Capture the cell that displays the provided text and extract its [x, y] central coordinate. 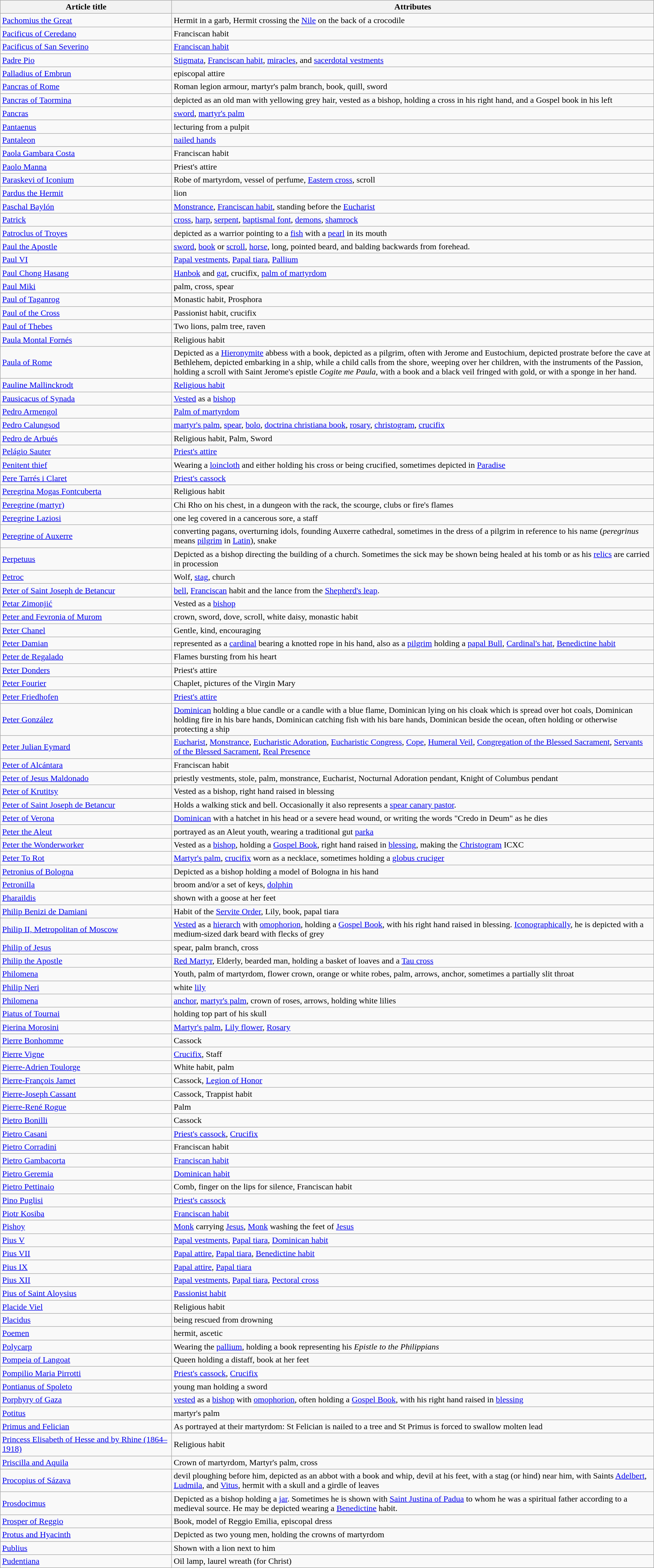
Pere Tarrés i Claret [86, 478]
Pancras of Rome [86, 87]
lecturing from a pulpit [413, 127]
Peter de Regalado [86, 657]
Flames bursting from his heart [413, 657]
Pierre-Joseph Cassant [86, 1094]
depicted as an old man with yellowing grey hair, vested as a bishop, holding a cross in his right hand, and a Gospel book in his left [413, 100]
Priscilla and Aquila [86, 1462]
Habit of the Servite Order, Lily, book, papal tiara [413, 911]
Papal vestments, Papal tiara, Dominican habit [413, 1240]
Patroclus of Troyes [86, 233]
lion [413, 193]
Peter and Fevronia of Murom [86, 617]
Martyr's palm, Lily flower, Rosary [413, 1027]
As portrayed at their martyrdom: St Felician is nailed to a tree and St Primus is forced to swallow molten lead [413, 1426]
Hermit in a garb, Hermit crossing the Nile on the back of a crocodile [413, 20]
Pius V [86, 1240]
Peter the Wonderworker [86, 845]
sword, martyr's palm [413, 113]
Patrick [86, 220]
Palladius of Embrun [86, 73]
crown, sword, dove, scroll, white daisy, monastic habit [413, 617]
Philip Neri [86, 987]
Peter of Jesus Maldonado [86, 778]
Wolf, stag, church [413, 577]
episcopal attire [413, 73]
Pino Puglisi [86, 1200]
Cassock, Legion of Honor [413, 1080]
Passionist habit, crucifix [413, 313]
Peter of Verona [86, 818]
Pierina Morosini [86, 1027]
Pelágio Sauter [86, 452]
Depicted as two young men, holding the crowns of martyrdom [413, 1534]
Monk carrying Jesus, Monk washing the feet of Jesus [413, 1227]
Robe of martyrdom, vessel of perfume, Eastern cross, scroll [413, 180]
Queen holding a distaff, book at her feet [413, 1360]
cross, harp, serpent, baptismal font, demons, shamrock [413, 220]
depicted as a warrior pointing to a fish with a pearl in its mouth [413, 233]
Cassock, Trappist habit [413, 1094]
Peter Fourier [86, 683]
Publius [86, 1548]
White habit, palm [413, 1067]
Two lions, palm tree, raven [413, 326]
Vested as a bishop, holding a Gospel Book, right hand raised in blessing, making the Christogram ICXC [413, 845]
hermit, ascetic [413, 1333]
Martyr's palm, crucifix worn as a necklace, sometimes holding a globus cruciger [413, 858]
Papal vestments, Papal tiara, Pectoral cross [413, 1280]
Crown of martyrdom, Martyr's palm, cross [413, 1462]
white lily [413, 987]
Article title [86, 7]
Book, model of Reggio Emilia, episcopal dress [413, 1521]
bell, Franciscan habit and the lance from the Shepherd's leap. [413, 590]
Pedro de Arbués [86, 438]
Peregrina Mogas Fontcuberta [86, 492]
Princess Elisabeth of Hesse and by Rhine (1864–1918) [86, 1445]
young man holding a sword [413, 1387]
Palm [413, 1107]
Peregrine (martyr) [86, 505]
being rescued from drowning [413, 1320]
Wearing the pallium, holding a book representing his Epistle to the Philippians [413, 1347]
Padre Pio [86, 60]
Peter To Rot [86, 858]
Peter of Krutitsy [86, 792]
palm, cross, spear [413, 286]
Shown with a lion next to him [413, 1548]
Pancras [86, 113]
Roman legion armour, martyr's palm branch, book, quill, sword [413, 87]
martyr's palm, spear, bolo, doctrina christiana book, rosary, christogram, crucifix [413, 425]
Gentle, kind, encouraging [413, 630]
Peregrine Laziosi [86, 518]
Pontianus of Spoleto [86, 1387]
Philip II, Metropolitan of Moscow [86, 929]
Palm of martyrdom [413, 412]
vested as a bishop with omophorion, often holding a Gospel Book, with his right hand raised in blessing [413, 1400]
Placide Viel [86, 1306]
Peter González [86, 719]
Paul of Taganrog [86, 300]
portrayed as an Aleut youth, wearing a traditional gut parka [413, 831]
sword, book or scroll, horse, long, pointed beard, and balding backwards from forehead. [413, 246]
Pierre-Adrien Toulorge [86, 1067]
Petronius of Bologna [86, 872]
Paul Miki [86, 286]
Paul VI [86, 260]
Pietro Geremia [86, 1174]
Oil lamp, laurel wreath (for Christ) [413, 1561]
martyr's palm [413, 1413]
Pacificus of Ceredano [86, 34]
Paul of Thebes [86, 326]
Petroc [86, 577]
Holds a walking stick and bell. Occasionally it also represents a spear canary pastor. [413, 805]
Attributes [413, 7]
Dominican habit [413, 1174]
represented as a cardinal bearing a knotted rope in his hand, also as a pilgrim holding a papal Bull, Cardinal's hat, Benedictine habit [413, 644]
Paschal Baylón [86, 207]
Pierre-François Jamet [86, 1080]
one leg covered in a cancerous sore, a staff [413, 518]
Pacificus of San Severino [86, 47]
Chi Rho on his chest, in a dungeon with the rack, the scourge, clubs or fire's flames [413, 505]
Peter Damian [86, 644]
Pius XII [86, 1280]
Peter Chanel [86, 630]
Potitus [86, 1413]
Petar Zimonjić [86, 603]
Paula Montal Fornés [86, 339]
nailed hands [413, 140]
Piotr Kosiba [86, 1213]
Procopius of Sázava [86, 1480]
Peter Donders [86, 670]
Paraskevi of Iconium [86, 180]
Poemen [86, 1333]
Paul of the Cross [86, 313]
anchor, martyr's palm, crown of roses, arrows, holding white lilies [413, 1001]
Pius IX [86, 1267]
spear, palm branch, cross [413, 947]
Monastic habit, Prosphora [413, 300]
Pietro Pettinaio [86, 1187]
Placidus [86, 1320]
Penitent thief [86, 465]
holding top part of his skull [413, 1014]
Youth, palm of martyrdom, flower crown, orange or white robes, palm, arrows, anchor, sometimes a partially slit throat [413, 974]
Pietro Gambacorta [86, 1160]
Paul Chong Hasang [86, 273]
broom and/or a set of keys, dolphin [413, 885]
Pedro Armengol [86, 412]
Hanbok and gat, crucifix, palm of martyrdom [413, 273]
Paolo Manna [86, 167]
Crucifix, Staff [413, 1054]
Petronilla [86, 885]
Pietro Bonilli [86, 1120]
Peter the Aleut [86, 831]
Passionist habit [413, 1293]
Pantaleon [86, 140]
Chaplet, pictures of the Virgin Mary [413, 683]
Paula of Rome [86, 362]
Paola Gambara Costa [86, 153]
Pausicacus of Synada [86, 398]
Protus and Hyacinth [86, 1534]
Peregrine of Auxerre [86, 536]
Pedro Calungsod [86, 425]
Religious habit, Palm, Sword [413, 438]
Perpetuus [86, 559]
Porphyry of Gaza [86, 1400]
Pius of Saint Aloysius [86, 1293]
Depicted as a bishop holding a model of Bologna in his hand [413, 872]
Prosdocimus [86, 1503]
priestly vestments, stole, palm, monstrance, Eucharist, Nocturnal Adoration pendant, Knight of Columbus pendant [413, 778]
Paul the Apostle [86, 246]
Peter of Alcántara [86, 765]
Primus and Felician [86, 1426]
Pishoy [86, 1227]
Comb, finger on the lips for silence, Franciscan habit [413, 1187]
Pierre-René Rogue [86, 1107]
Pardus the Hermit [86, 193]
Pompilio Maria Pirrotti [86, 1373]
Piatus of Tournai [86, 1014]
Peter Julian Eymard [86, 747]
Pudentiana [86, 1561]
Pantaenus [86, 127]
Papal attire, Papal tiara [413, 1267]
Papal attire, Papal tiara, Benedictine habit [413, 1253]
Pierre Vigne [86, 1054]
Monstrance, Franciscan habit, standing before the Eucharist [413, 207]
Pietro Corradini [86, 1147]
Pompeia of Langoat [86, 1360]
Pietro Casani [86, 1134]
Dominican with a hatchet in his head or a severe head wound, or writing the words "Credo in Deum" as he dies [413, 818]
Polycarp [86, 1347]
Philip Benizi de Damiani [86, 911]
Pierre Bonhomme [86, 1040]
Papal vestments, Papal tiara, Pallium [413, 260]
shown with a goose at her feet [413, 898]
Prosper of Reggio [86, 1521]
Peter Friedhofen [86, 697]
Pachomius the Great [86, 20]
Wearing a loincloth and either holding his cross or being crucified, sometimes depicted in Paradise [413, 465]
Stigmata, Franciscan habit, miracles, and sacerdotal vestments [413, 60]
Pauline Mallinckrodt [86, 385]
Red Martyr, Elderly, bearded man, holding a basket of loaves and a Tau cross [413, 961]
Philip the Apostle [86, 961]
Philip of Jesus [86, 947]
Pharaildis [86, 898]
Vested as a bishop, right hand raised in blessing [413, 792]
Pius VII [86, 1253]
Pancras of Taormina [86, 100]
